Extract the (X, Y) coordinate from the center of the cell holding the provided text.  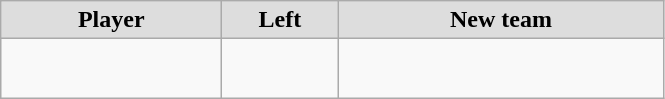
Player (112, 20)
New team (501, 20)
Left (280, 20)
